Detect which cell encompasses the target text, then output its [x, y] center coordinate. 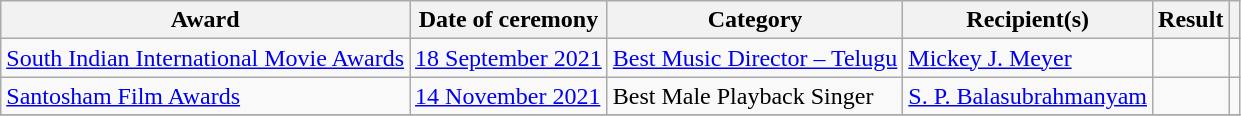
18 September 2021 [509, 58]
14 November 2021 [509, 96]
Best Music Director – Telugu [755, 58]
Category [755, 20]
Santosham Film Awards [206, 96]
Result [1191, 20]
Date of ceremony [509, 20]
S. P. Balasubrahmanyam [1028, 96]
Best Male Playback Singer [755, 96]
Recipient(s) [1028, 20]
South Indian International Movie Awards [206, 58]
Mickey J. Meyer [1028, 58]
Award [206, 20]
